Output the [X, Y] coordinate of the center of the cell containing the given text.  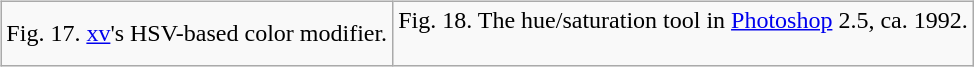
Fig. 17. xv's HSV-based color modifier. [197, 34]
Fig. 18. The hue/saturation tool in Photoshop 2.5, ca. 1992. [684, 34]
